Return [X, Y] of the center of cell containing provided text 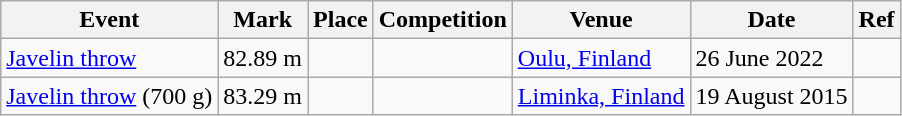
Venue [601, 20]
Oulu, Finland [601, 58]
Javelin throw [110, 58]
Date [772, 20]
Javelin throw (700 g) [110, 96]
Place [341, 20]
19 August 2015 [772, 96]
Mark [263, 20]
Ref [876, 20]
83.29 m [263, 96]
82.89 m [263, 58]
26 June 2022 [772, 58]
Competition [442, 20]
Event [110, 20]
Liminka, Finland [601, 96]
